Output the (x, y) coordinate of the center of the cell containing the given text.  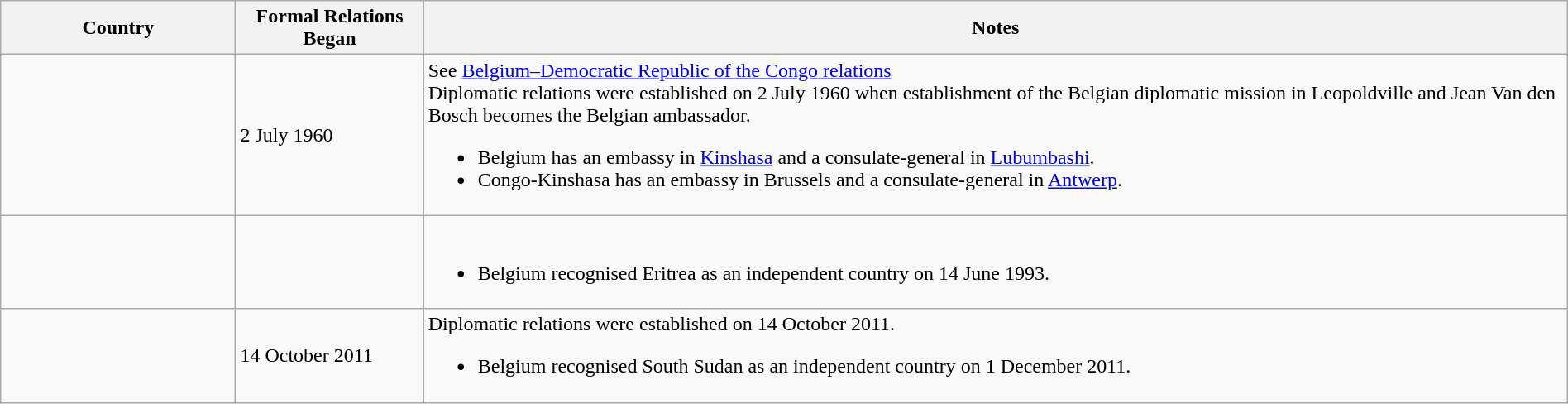
Belgium recognised Eritrea as an independent country on 14 June 1993. (996, 262)
2 July 1960 (329, 135)
Country (118, 28)
Notes (996, 28)
Diplomatic relations were established on 14 October 2011.Belgium recognised South Sudan as an independent country on 1 December 2011. (996, 356)
14 October 2011 (329, 356)
Formal Relations Began (329, 28)
